Pinpoint the cell where the given text exists, returning its [X, Y] midpoint coordinate. 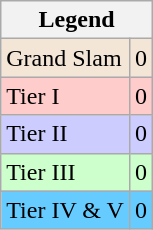
Tier II [66, 134]
Legend [77, 20]
Tier IV & V [66, 210]
Tier I [66, 96]
Tier III [66, 172]
Grand Slam [66, 58]
